Search for the cell housing the specified text and yield its [x, y] center coordinate. 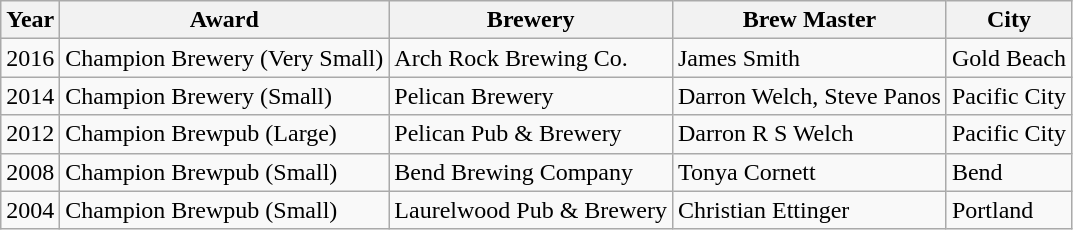
Darron Welch, Steve Panos [809, 96]
Pelican Pub & Brewery [531, 134]
City [1008, 20]
Tonya Cornett [809, 172]
Brewery [531, 20]
2016 [30, 58]
Champion Brewpub (Large) [224, 134]
2012 [30, 134]
Year [30, 20]
Darron R S Welch [809, 134]
Portland [1008, 210]
Award [224, 20]
Christian Ettinger [809, 210]
James Smith [809, 58]
Bend Brewing Company [531, 172]
Laurelwood Pub & Brewery [531, 210]
Champion Brewery (Very Small) [224, 58]
2008 [30, 172]
Gold Beach [1008, 58]
Pelican Brewery [531, 96]
2004 [30, 210]
Champion Brewery (Small) [224, 96]
Arch Rock Brewing Co. [531, 58]
Brew Master [809, 20]
Bend [1008, 172]
2014 [30, 96]
